For the text-containing cell, return its midpoint in (X, Y) coordinate format. 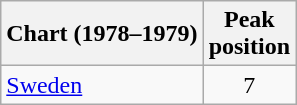
Chart (1978–1979) (102, 34)
Peakposition (249, 34)
Sweden (102, 85)
7 (249, 85)
